Locate the cell with the specified text and output its (X, Y) center coordinate. 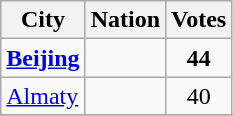
City (43, 20)
Nation (125, 20)
Votes (199, 20)
40 (199, 96)
Beijing (43, 58)
Almaty (43, 96)
44 (199, 58)
